Find where the given text appears and provide that cell's center as (x, y) coordinate. 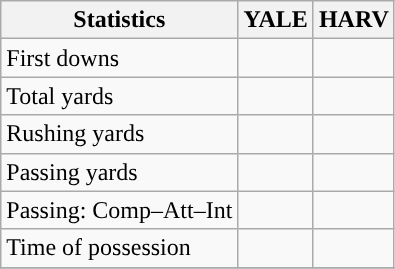
Passing: Comp–Att–Int (120, 210)
YALE (276, 20)
Total yards (120, 96)
HARV (354, 20)
Time of possession (120, 248)
First downs (120, 58)
Statistics (120, 20)
Rushing yards (120, 134)
Passing yards (120, 172)
